Find where the given text appears and provide that cell's center as (x, y) coordinate. 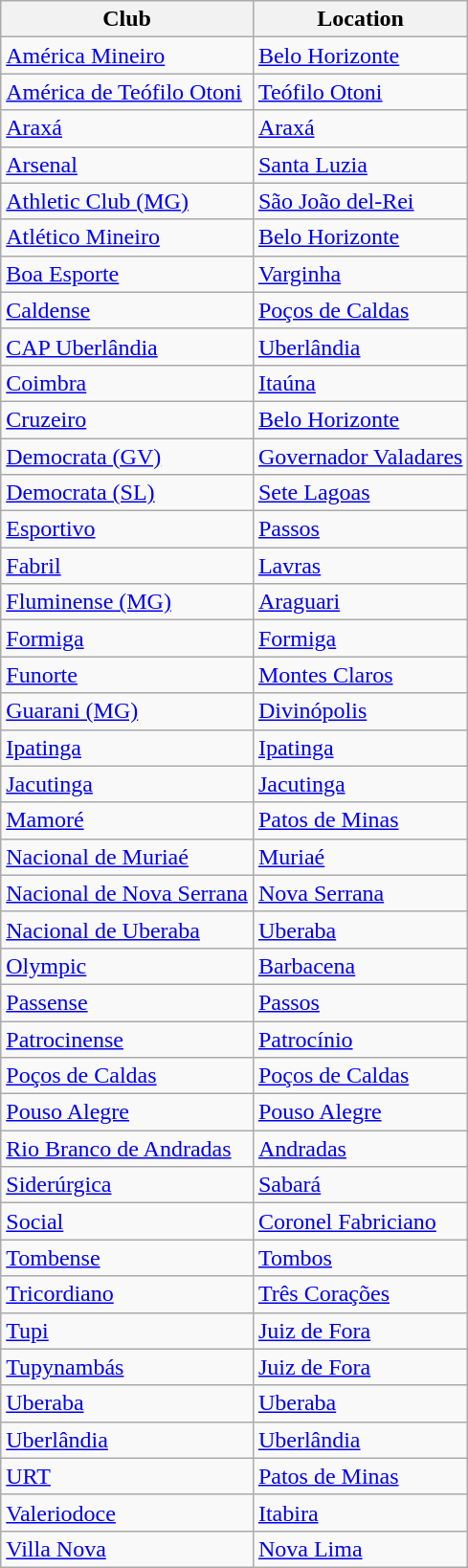
Mamoré (127, 820)
América Mineiro (127, 56)
Cruzeiro (127, 419)
Club (127, 19)
Tricordiano (127, 1294)
Muriaé (360, 857)
Passense (127, 1002)
Sete Lagoas (360, 493)
Tombense (127, 1258)
Siderúrgica (127, 1185)
Atlético Mineiro (127, 237)
Funorte (127, 675)
Nacional de Muriaé (127, 857)
Esportivo (127, 529)
Valeriodoce (127, 1512)
Olympic (127, 966)
Tupi (127, 1331)
Nacional de Nova Serrana (127, 893)
Democrata (GV) (127, 457)
Barbacena (360, 966)
Patrocínio (360, 1039)
Governador Valadares (360, 457)
Santa Luzia (360, 165)
Tupynambás (127, 1367)
Tombos (360, 1258)
Lavras (360, 566)
URT (127, 1476)
Boa Esporte (127, 274)
Itaúna (360, 383)
América de Teófilo Otoni (127, 92)
Fabril (127, 566)
Rio Branco de Andradas (127, 1149)
Coronel Fabriciano (360, 1221)
Social (127, 1221)
Patrocinense (127, 1039)
Três Corações (360, 1294)
Teófilo Otoni (360, 92)
Arsenal (127, 165)
Athletic Club (MG) (127, 201)
Sabará (360, 1185)
Location (360, 19)
Nacional de Uberaba (127, 930)
Nova Lima (360, 1549)
Villa Nova (127, 1549)
Araguari (360, 602)
Caldense (127, 310)
Guarani (MG) (127, 711)
Varginha (360, 274)
Coimbra (127, 383)
São João del-Rei (360, 201)
Democrata (SL) (127, 493)
Divinópolis (360, 711)
Itabira (360, 1512)
CAP Uberlândia (127, 347)
Montes Claros (360, 675)
Fluminense (MG) (127, 602)
Nova Serrana (360, 893)
Andradas (360, 1149)
